Search for the cell housing the specified text and yield its [x, y] center coordinate. 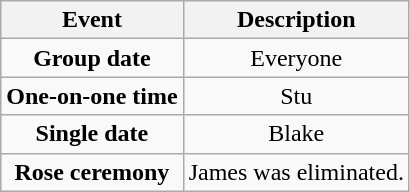
Rose ceremony [92, 172]
Everyone [296, 58]
Description [296, 20]
Event [92, 20]
Group date [92, 58]
Single date [92, 134]
Stu [296, 96]
One-on-one time [92, 96]
James was eliminated. [296, 172]
Blake [296, 134]
